Detect which cell encompasses the target text, then output its [x, y] center coordinate. 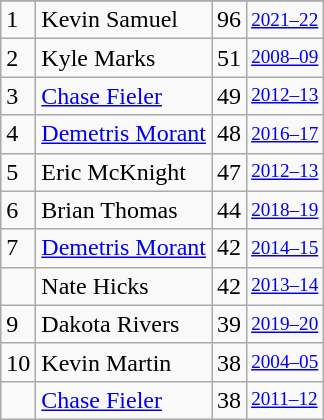
2 [18, 58]
6 [18, 210]
3 [18, 96]
9 [18, 324]
2004–05 [285, 362]
1 [18, 20]
Kevin Martin [124, 362]
96 [230, 20]
39 [230, 324]
Brian Thomas [124, 210]
49 [230, 96]
2019–20 [285, 324]
2013–14 [285, 286]
2008–09 [285, 58]
Eric McKnight [124, 172]
10 [18, 362]
Nate Hicks [124, 286]
51 [230, 58]
5 [18, 172]
2014–15 [285, 248]
2016–17 [285, 134]
47 [230, 172]
4 [18, 134]
Kevin Samuel [124, 20]
2018–19 [285, 210]
44 [230, 210]
Kyle Marks [124, 58]
48 [230, 134]
7 [18, 248]
2011–12 [285, 400]
Dakota Rivers [124, 324]
2021–22 [285, 20]
